For the text-containing cell, return its midpoint in [x, y] coordinate format. 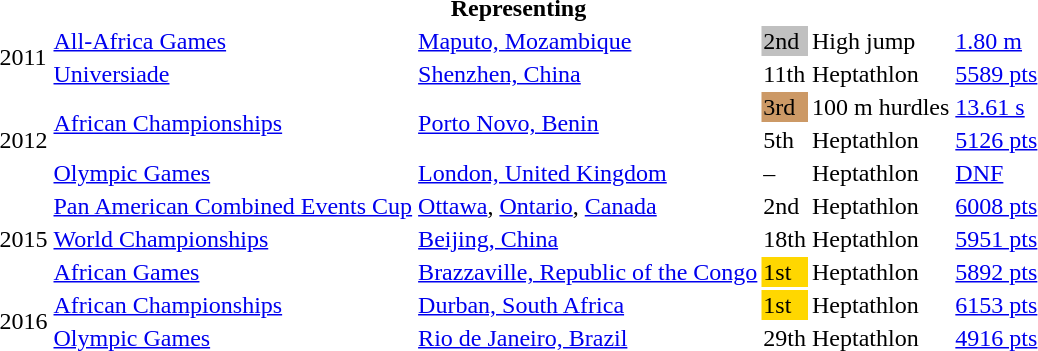
Shenzhen, China [588, 74]
Ottawa, Ontario, Canada [588, 206]
Porto Novo, Benin [588, 124]
Beijing, China [588, 239]
Pan American Combined Events Cup [233, 206]
11th [785, 74]
All-Africa Games [233, 41]
London, United Kingdom [588, 173]
Brazzaville, Republic of the Congo [588, 272]
18th [785, 239]
5th [785, 140]
Durban, South Africa [588, 305]
100 m hurdles [881, 107]
3rd [785, 107]
Maputo, Mozambique [588, 41]
Olympic Games [233, 173]
– [785, 173]
World Championships [233, 239]
African Games [233, 272]
Universiade [233, 74]
High jump [881, 41]
